Return (X, Y) of the center of cell containing provided text 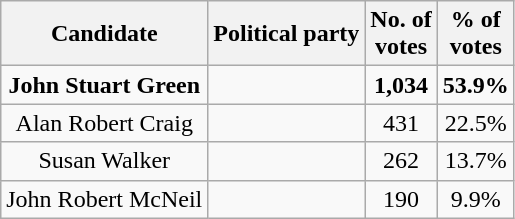
Alan Robert Craig (104, 123)
John Robert McNeil (104, 199)
John Stuart Green (104, 85)
% ofvotes (476, 34)
1,034 (401, 85)
13.7% (476, 161)
No. ofvotes (401, 34)
262 (401, 161)
190 (401, 199)
Political party (286, 34)
9.9% (476, 199)
22.5% (476, 123)
53.9% (476, 85)
431 (401, 123)
Candidate (104, 34)
Susan Walker (104, 161)
